Output the (x, y) coordinate of the center of the cell containing the given text.  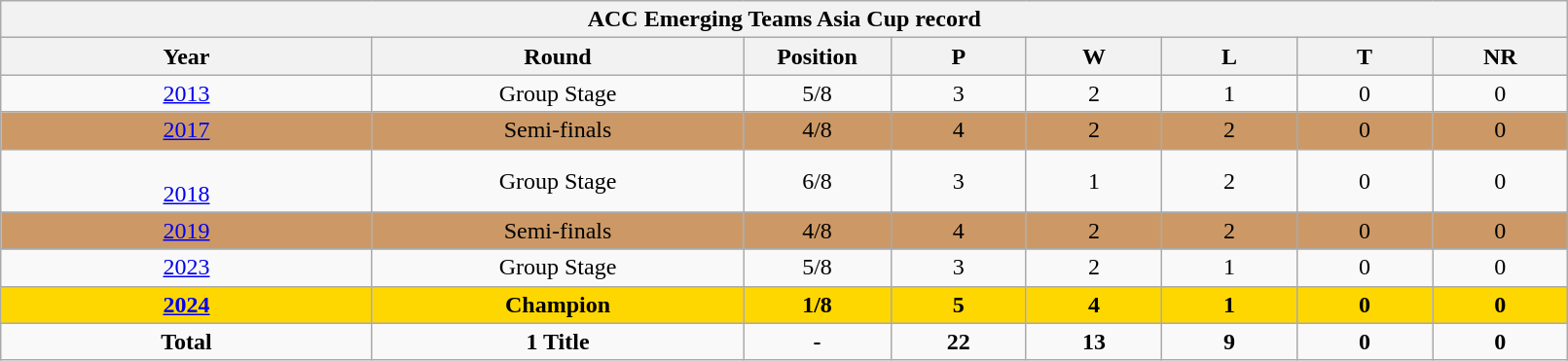
5 (958, 305)
ACC Emerging Teams Asia Cup record (784, 19)
T (1365, 56)
P (958, 56)
2023 (187, 268)
2018 (187, 181)
22 (958, 342)
- (818, 342)
9 (1228, 342)
2017 (187, 130)
NR (1501, 56)
1 Title (558, 342)
1/8 (818, 305)
L (1228, 56)
13 (1094, 342)
Position (818, 56)
Year (187, 56)
Round (558, 56)
2024 (187, 305)
2013 (187, 93)
2019 (187, 231)
Total (187, 342)
Champion (558, 305)
6/8 (818, 181)
W (1094, 56)
